Return the (X, Y) coordinate for the center point of the cell that contains the specified text.  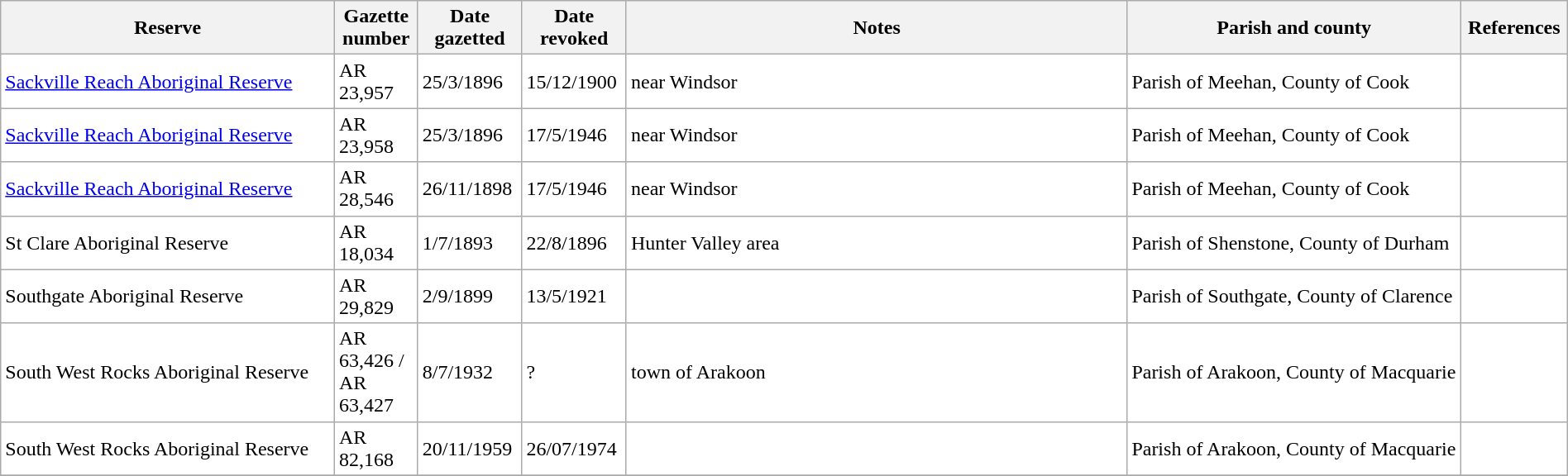
22/8/1896 (574, 243)
Hunter Valley area (877, 243)
town of Arakoon (877, 372)
Reserve (168, 28)
AR 63,426 / AR 63,427 (375, 372)
References (1513, 28)
Parish of Southgate, County of Clarence (1294, 296)
Notes (877, 28)
8/7/1932 (470, 372)
AR 18,034 (375, 243)
Date gazetted (470, 28)
? (574, 372)
Southgate Aboriginal Reserve (168, 296)
13/5/1921 (574, 296)
AR 23,958 (375, 136)
Gazette number (375, 28)
St Clare Aboriginal Reserve (168, 243)
26/07/1974 (574, 448)
AR 28,546 (375, 188)
AR 29,829 (375, 296)
2/9/1899 (470, 296)
Parish of Shenstone, County of Durham (1294, 243)
Parish and county (1294, 28)
AR 23,957 (375, 81)
1/7/1893 (470, 243)
AR 82,168 (375, 448)
Date revoked (574, 28)
15/12/1900 (574, 81)
20/11/1959 (470, 448)
26/11/1898 (470, 188)
